From the cell containing the given text, extract its center point as [x, y] coordinate. 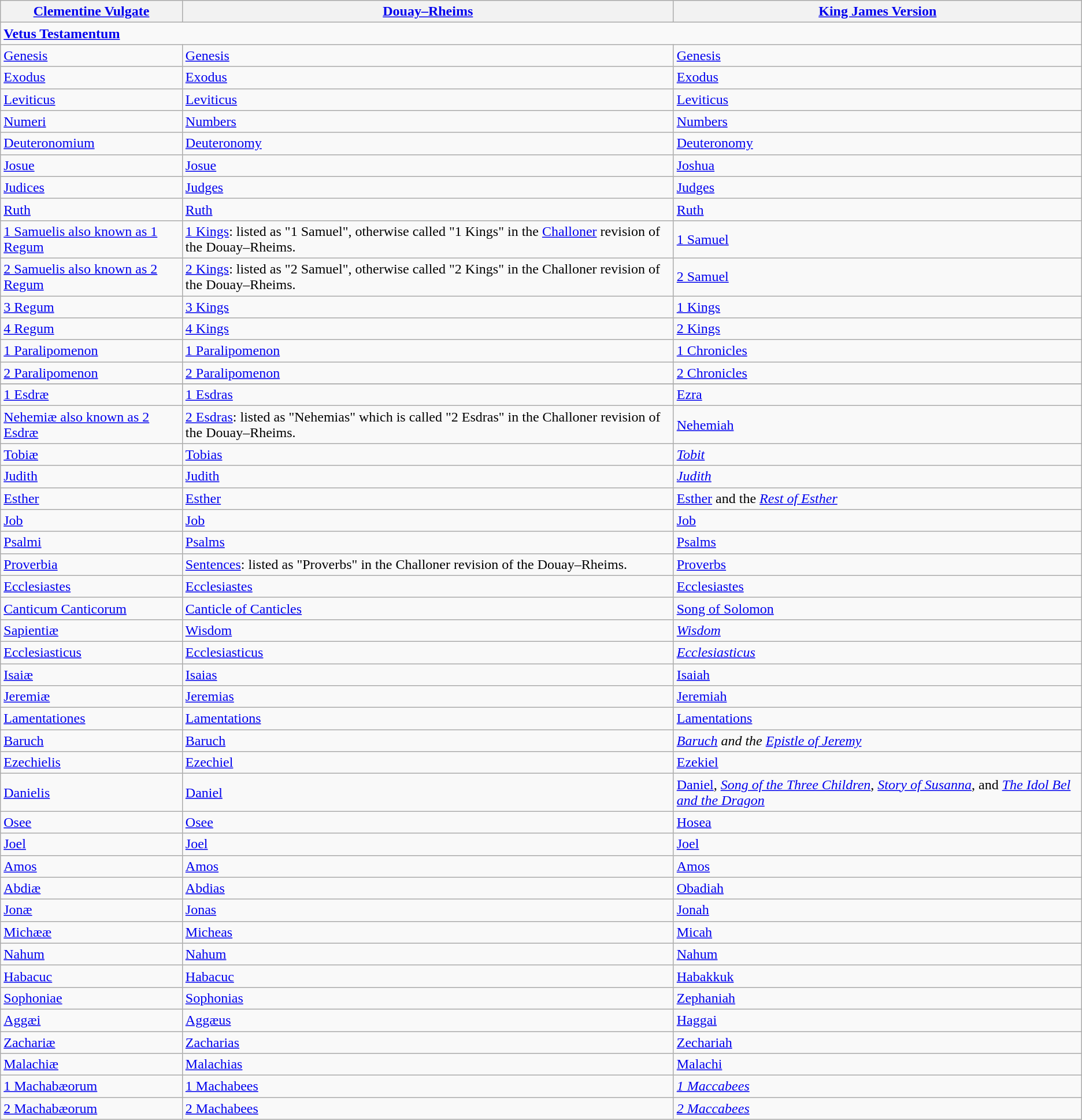
1 Kings: listed as "1 Samuel", otherwise called "1 Kings" in the Challoner revision of the Douay–Rheims. [428, 239]
Hosea [877, 822]
Obadiah [877, 888]
Proverbia [91, 564]
Daniel [428, 792]
Aggæus [428, 1020]
2 Machabæorum [91, 1108]
Sentences: listed as "Proverbs" in the Challoner revision of the Douay–Rheims. [428, 564]
Jeremias [428, 697]
Malachias [428, 1064]
Daniel, Song of the Three Children, Story of Susanna, and The Idol Bel and the Dragon [877, 792]
2 Kings [877, 329]
2 Samuelis also known as 2 Regum [91, 276]
Nehemiah [877, 424]
2 Samuel [877, 276]
Nehemiæ also known as 2 Esdræ [91, 424]
Song of Solomon [877, 608]
1 Chronicles [877, 351]
1 Esdræ [91, 395]
Judices [91, 187]
Lamentationes [91, 719]
Psalmi [91, 542]
Canticle of Canticles [428, 608]
1 Machabees [428, 1086]
Zacharias [428, 1043]
Zachariæ [91, 1043]
4 Regum [91, 329]
Clementine Vulgate [91, 12]
Isaias [428, 675]
Zephaniah [877, 998]
1 Kings [877, 307]
Baruch and the Epistle of Jeremy [877, 741]
Sophonias [428, 998]
Zechariah [877, 1043]
2 Kings: listed as "2 Samuel", otherwise called "2 Kings" in the Challoner revision of the Douay–Rheims. [428, 276]
2 Chronicles [877, 373]
Jonæ [91, 910]
Micah [877, 932]
4 Kings [428, 329]
Douay–Rheims [428, 12]
Esther and the Rest of Esther [877, 498]
2 Machabees [428, 1108]
Ezechielis [91, 763]
Jeremiæ [91, 697]
Abdiæ [91, 888]
2 Esdras: listed as "Nehemias" which is called "2 Esdras" in the Challoner revision of the Douay–Rheims. [428, 424]
Isaiæ [91, 675]
Deuteronomium [91, 143]
Ezra [877, 395]
Sapientiæ [91, 630]
Malachiæ [91, 1064]
Michææ [91, 932]
King James Version [877, 12]
Tobit [877, 454]
Aggæi [91, 1020]
Haggai [877, 1020]
3 Regum [91, 307]
Ezekiel [877, 763]
Jonas [428, 910]
Tobias [428, 454]
Joshua [877, 165]
Habakkuk [877, 976]
Proverbs [877, 564]
Vetus Testamentum [541, 34]
2 Maccabees [877, 1108]
Canticum Canticorum [91, 608]
Sophoniae [91, 998]
Ezechiel [428, 763]
Micheas [428, 932]
1 Machabæorum [91, 1086]
1 Esdras [428, 395]
1 Maccabees [877, 1086]
Jonah [877, 910]
Danielis [91, 792]
1 Samuelis also known as 1 Regum [91, 239]
Numeri [91, 121]
3 Kings [428, 307]
Isaiah [877, 675]
1 Samuel [877, 239]
Tobiæ [91, 454]
Malachi [877, 1064]
Jeremiah [877, 697]
Abdias [428, 888]
